From the cell containing the given text, extract its center point as [X, Y] coordinate. 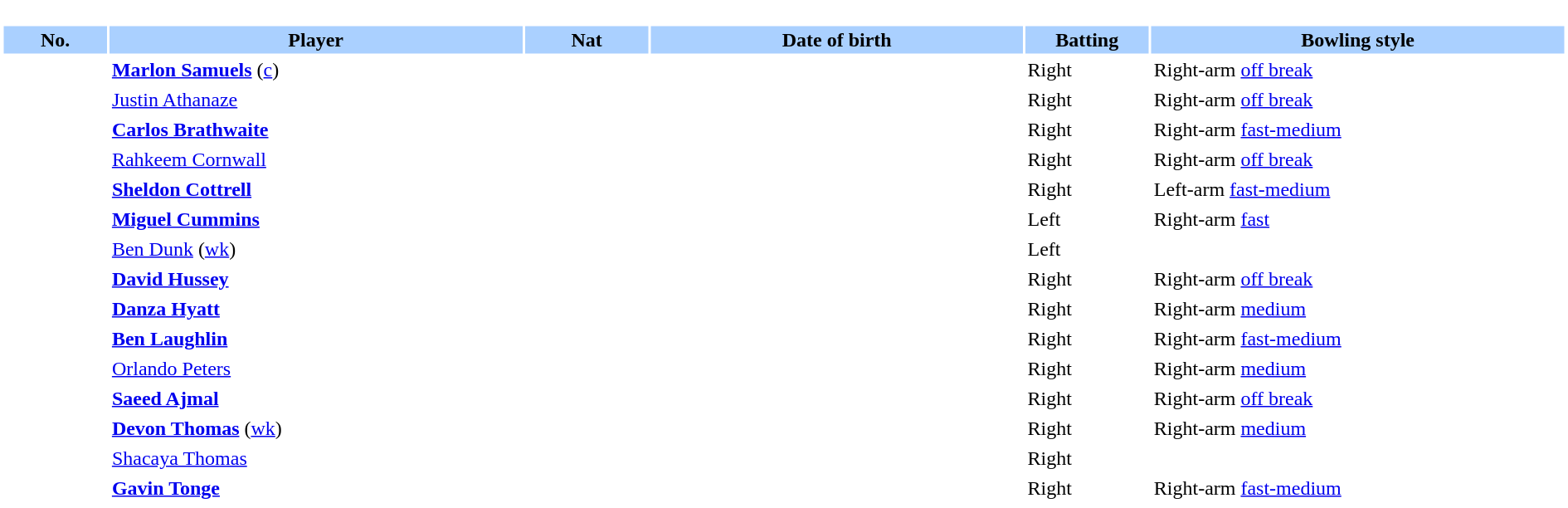
Justin Athanaze [316, 100]
Sheldon Cottrell [316, 189]
Left-arm fast-medium [1358, 189]
Orlando Peters [316, 369]
Danza Hyatt [316, 309]
Marlon Samuels (c) [316, 70]
Saeed Ajmal [316, 398]
Shacaya Thomas [316, 458]
Date of birth [837, 40]
Rahkeem Cornwall [316, 159]
Carlos Brathwaite [316, 129]
Ben Dunk (wk) [316, 249]
Right-arm fast [1358, 219]
Gavin Tonge [316, 488]
No. [55, 40]
Miguel Cummins [316, 219]
Bowling style [1358, 40]
Ben Laughlin [316, 339]
Player [316, 40]
Devon Thomas (wk) [316, 428]
Batting [1087, 40]
Nat [586, 40]
David Hussey [316, 279]
